Return the (X, Y) coordinate for the center point of the cell that contains the specified text.  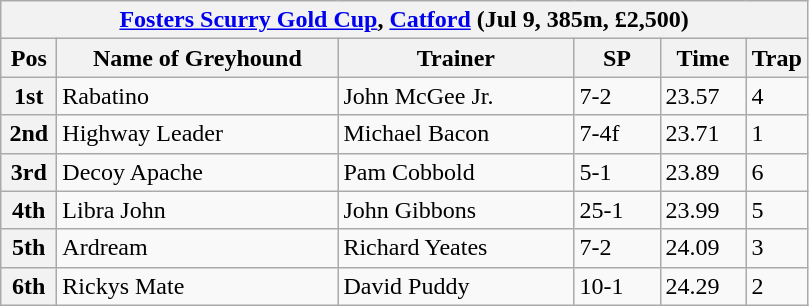
SP (617, 58)
Decoy Apache (198, 172)
23.71 (703, 134)
David Puddy (456, 286)
4 (776, 96)
Fosters Scurry Gold Cup, Catford (Jul 9, 385m, £2,500) (404, 20)
3 (776, 248)
Trap (776, 58)
Pam Cobbold (456, 172)
John Gibbons (456, 210)
24.29 (703, 286)
Time (703, 58)
Michael Bacon (456, 134)
Ardream (198, 248)
5-1 (617, 172)
5th (29, 248)
25-1 (617, 210)
4th (29, 210)
2 (776, 286)
Highway Leader (198, 134)
24.09 (703, 248)
1 (776, 134)
3rd (29, 172)
2nd (29, 134)
Libra John (198, 210)
1st (29, 96)
Trainer (456, 58)
Name of Greyhound (198, 58)
23.99 (703, 210)
6th (29, 286)
23.89 (703, 172)
Richard Yeates (456, 248)
7-4f (617, 134)
5 (776, 210)
23.57 (703, 96)
6 (776, 172)
Rabatino (198, 96)
Rickys Mate (198, 286)
John McGee Jr. (456, 96)
10-1 (617, 286)
Pos (29, 58)
